Determine the [x, y] coordinate at the center of the cell enclosing the given text.  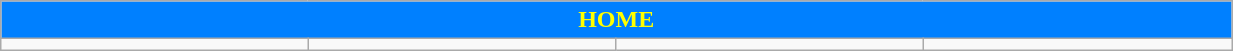
HOME [616, 20]
